For the text-containing cell, return its midpoint in (X, Y) coordinate format. 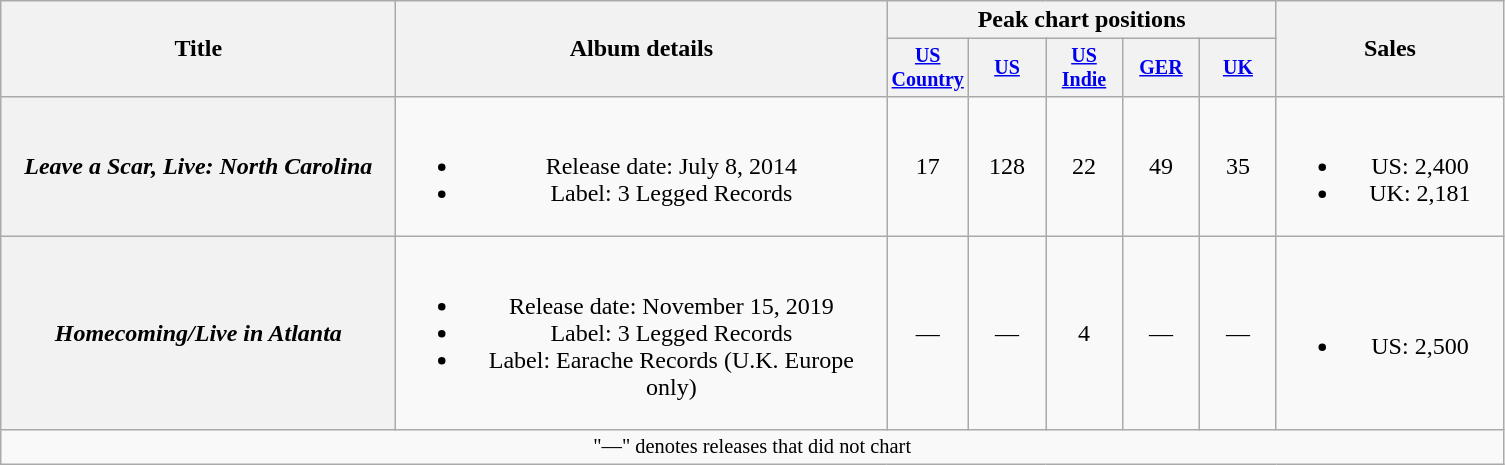
US: 2,400UK: 2,181 (1390, 166)
17 (928, 166)
Homecoming/Live in Atlanta (198, 333)
22 (1084, 166)
Release date: July 8, 2014Label: 3 Legged Records (642, 166)
49 (1160, 166)
35 (1238, 166)
UK (1238, 68)
Sales (1390, 49)
US Country (928, 68)
Title (198, 49)
GER (1160, 68)
US (1008, 68)
"—" denotes releases that did not chart (752, 447)
Peak chart positions (1082, 20)
US: 2,500 (1390, 333)
USIndie (1084, 68)
4 (1084, 333)
128 (1008, 166)
Album details (642, 49)
Release date: November 15, 2019Label: 3 Legged RecordsLabel: Earache Records (U.K. Europe only) (642, 333)
Leave a Scar, Live: North Carolina (198, 166)
